Return (x, y) of the center of cell containing provided text 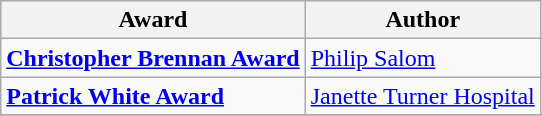
Award (153, 20)
Philip Salom (422, 58)
Author (422, 20)
Patrick White Award (153, 96)
Janette Turner Hospital (422, 96)
Christopher Brennan Award (153, 58)
